From the cell containing the given text, extract its center point as [x, y] coordinate. 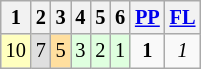
PP [148, 17]
7 [41, 51]
10 [16, 51]
4 [80, 17]
6 [120, 17]
FL [183, 17]
